Identify which cell holds the provided text, then report its [x, y] central coordinate. 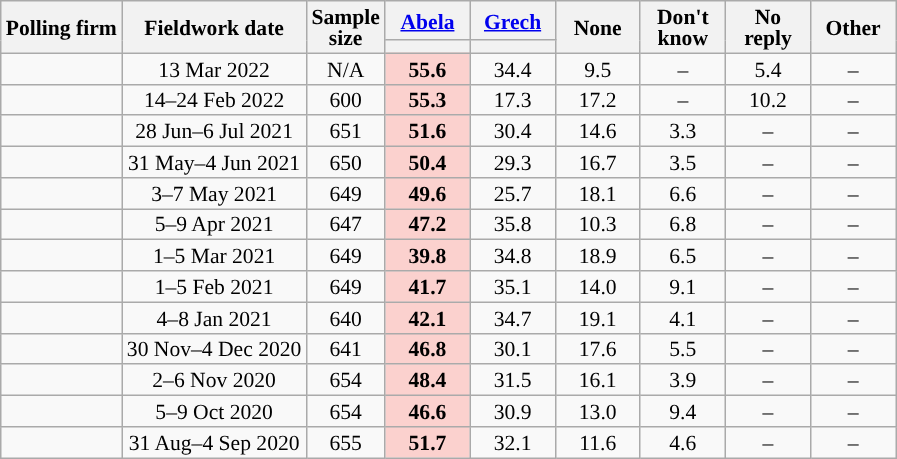
9.5 [598, 68]
Other [854, 27]
9.4 [682, 412]
50.4 [428, 162]
46.8 [428, 348]
1–5 Feb 2021 [214, 286]
28 Jun–6 Jul 2021 [214, 132]
Samplesize [345, 27]
47.2 [428, 224]
6.5 [682, 256]
3.3 [682, 132]
42.1 [428, 318]
49.6 [428, 194]
30.1 [512, 348]
4–8 Jan 2021 [214, 318]
3.9 [682, 380]
N/A [345, 68]
51.7 [428, 442]
10.2 [768, 100]
4.1 [682, 318]
13.0 [598, 412]
1–5 Mar 2021 [214, 256]
14.6 [598, 132]
19.1 [598, 318]
29.3 [512, 162]
5–9 Apr 2021 [214, 224]
14.0 [598, 286]
18.9 [598, 256]
6.8 [682, 224]
31 May–4 Jun 2021 [214, 162]
51.6 [428, 132]
16.1 [598, 380]
16.7 [598, 162]
14–24 Feb 2022 [214, 100]
640 [345, 318]
3.5 [682, 162]
6.6 [682, 194]
647 [345, 224]
31 Aug–4 Sep 2020 [214, 442]
None [598, 27]
34.4 [512, 68]
30.4 [512, 132]
2–6 Nov 2020 [214, 380]
11.6 [598, 442]
10.3 [598, 224]
5–9 Oct 2020 [214, 412]
5.5 [682, 348]
650 [345, 162]
46.6 [428, 412]
Abela [428, 20]
18.1 [598, 194]
No reply [768, 27]
17.6 [598, 348]
31.5 [512, 380]
17.2 [598, 100]
Grech [512, 20]
55.6 [428, 68]
4.6 [682, 442]
Polling firm [62, 27]
35.1 [512, 286]
655 [345, 442]
Fieldwork date [214, 27]
41.7 [428, 286]
17.3 [512, 100]
30 Nov–4 Dec 2020 [214, 348]
600 [345, 100]
39.8 [428, 256]
641 [345, 348]
35.8 [512, 224]
5.4 [768, 68]
Don't know [682, 27]
48.4 [428, 380]
651 [345, 132]
13 Mar 2022 [214, 68]
34.7 [512, 318]
3–7 May 2021 [214, 194]
25.7 [512, 194]
55.3 [428, 100]
30.9 [512, 412]
9.1 [682, 286]
32.1 [512, 442]
34.8 [512, 256]
